For the text-containing cell, return its midpoint in (X, Y) coordinate format. 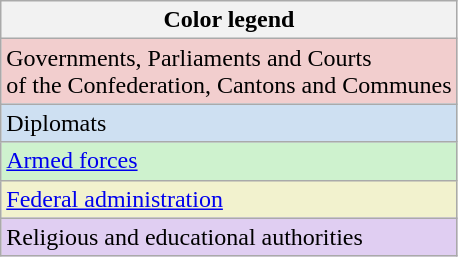
Religious and educational authorities (229, 237)
Governments, Parliaments and Courtsof the Confederation, Cantons and Communes (229, 72)
Diplomats (229, 123)
Color legend (229, 20)
Federal administration (229, 199)
Armed forces (229, 161)
